Pinpoint the cell where the given text exists, returning its [X, Y] midpoint coordinate. 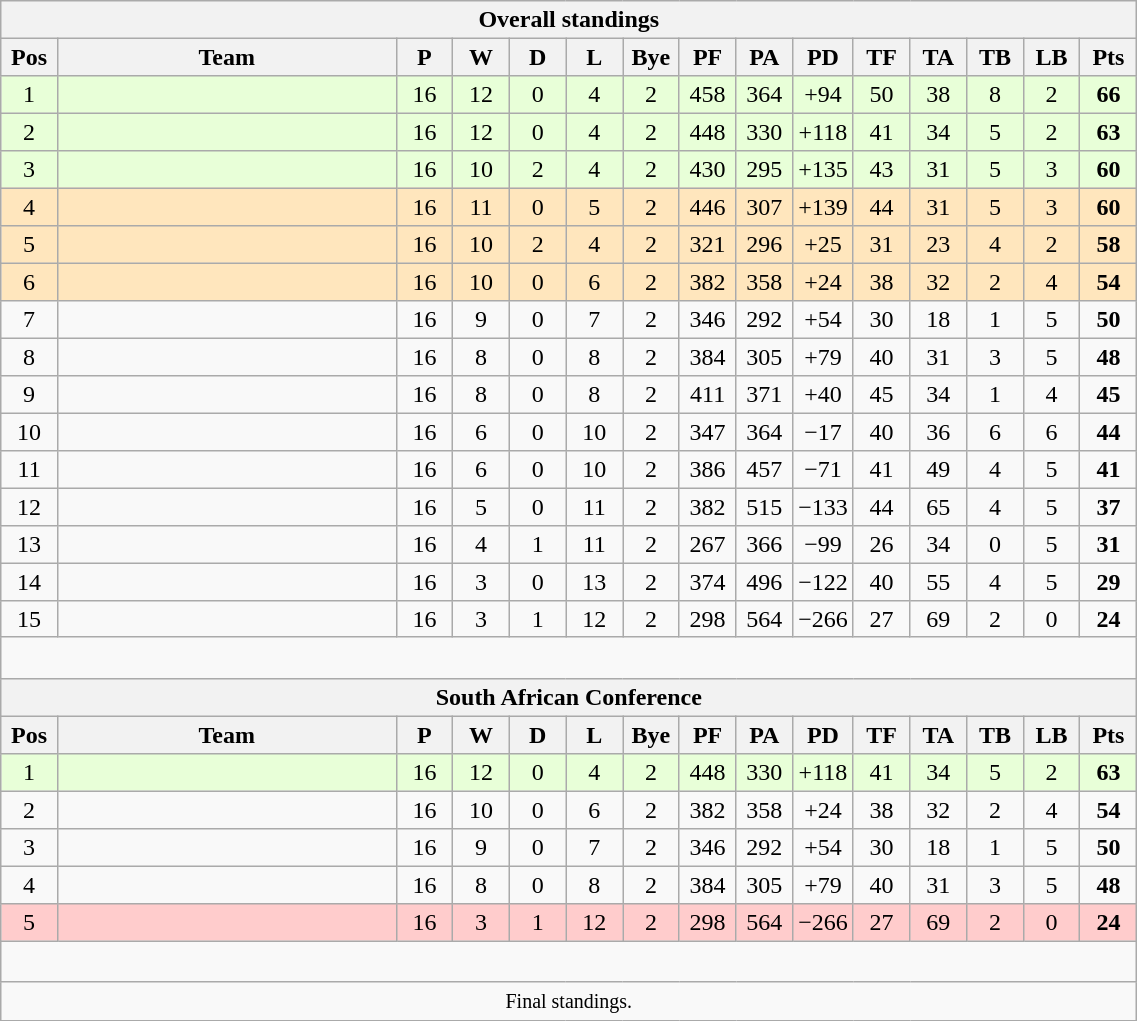
29 [1108, 582]
+94 [824, 94]
15 [30, 618]
South African Conference [569, 698]
43 [882, 170]
65 [938, 506]
49 [938, 468]
386 [708, 468]
66 [1108, 94]
Overall standings [569, 20]
496 [764, 582]
307 [764, 206]
366 [764, 544]
458 [708, 94]
58 [1108, 244]
+40 [824, 394]
26 [882, 544]
55 [938, 582]
430 [708, 170]
+135 [824, 170]
23 [938, 244]
267 [708, 544]
446 [708, 206]
295 [764, 170]
37 [1108, 506]
−99 [824, 544]
321 [708, 244]
457 [764, 468]
36 [938, 432]
374 [708, 582]
515 [764, 506]
14 [30, 582]
−71 [824, 468]
−122 [824, 582]
+139 [824, 206]
Final standings. [569, 1002]
411 [708, 394]
371 [764, 394]
−133 [824, 506]
+25 [824, 244]
−17 [824, 432]
296 [764, 244]
347 [708, 432]
